Identify which cell holds the provided text, then report its [x, y] central coordinate. 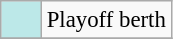
Playoff berth [106, 20]
